Detect which cell encompasses the target text, then output its (X, Y) center coordinate. 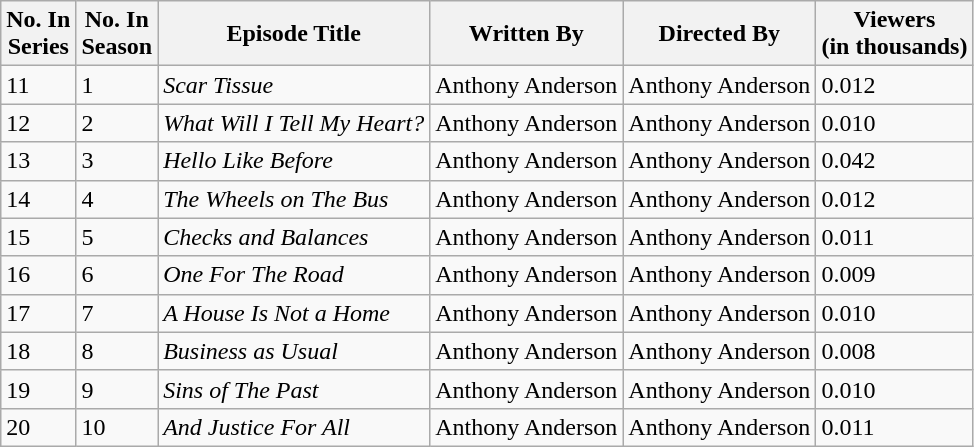
11 (38, 85)
13 (38, 161)
And Justice For All (294, 427)
15 (38, 237)
5 (117, 237)
17 (38, 313)
Episode Title (294, 34)
0.042 (894, 161)
9 (117, 389)
What Will I Tell My Heart? (294, 123)
14 (38, 199)
0.009 (894, 275)
19 (38, 389)
The Wheels on The Bus (294, 199)
No. InSeason (117, 34)
No. InSeries (38, 34)
Hello Like Before (294, 161)
3 (117, 161)
7 (117, 313)
10 (117, 427)
Directed By (720, 34)
A House Is Not a Home (294, 313)
1 (117, 85)
Written By (526, 34)
Business as Usual (294, 351)
0.008 (894, 351)
One For The Road (294, 275)
16 (38, 275)
Sins of The Past (294, 389)
20 (38, 427)
Scar Tissue (294, 85)
4 (117, 199)
Checks and Balances (294, 237)
8 (117, 351)
6 (117, 275)
2 (117, 123)
Viewers(in thousands) (894, 34)
18 (38, 351)
12 (38, 123)
